Identify which cell holds the provided text, then report its (X, Y) central coordinate. 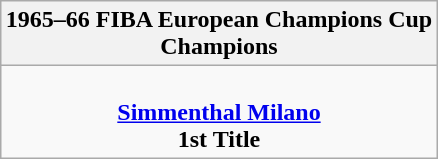
1965–66 FIBA European Champions CupChampions (218, 34)
Simmenthal Milano 1st Title (218, 112)
